Find where the given text appears and provide that cell's center as (X, Y) coordinate. 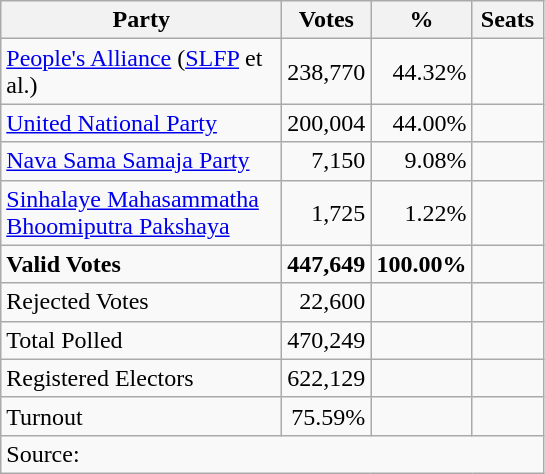
United National Party (142, 123)
Nava Sama Samaja Party (142, 161)
9.08% (422, 161)
1,725 (326, 212)
% (422, 20)
200,004 (326, 123)
Seats (508, 20)
238,770 (326, 72)
Source: (272, 454)
Votes (326, 20)
447,649 (326, 264)
Sinhalaye Mahasammatha Bhoomiputra Pakshaya (142, 212)
Valid Votes (142, 264)
1.22% (422, 212)
44.32% (422, 72)
Registered Electors (142, 378)
44.00% (422, 123)
Turnout (142, 416)
100.00% (422, 264)
People's Alliance (SLFP et al.) (142, 72)
7,150 (326, 161)
470,249 (326, 340)
Party (142, 20)
75.59% (326, 416)
622,129 (326, 378)
Rejected Votes (142, 302)
22,600 (326, 302)
Total Polled (142, 340)
